Return (X, Y) of the center of cell containing provided text 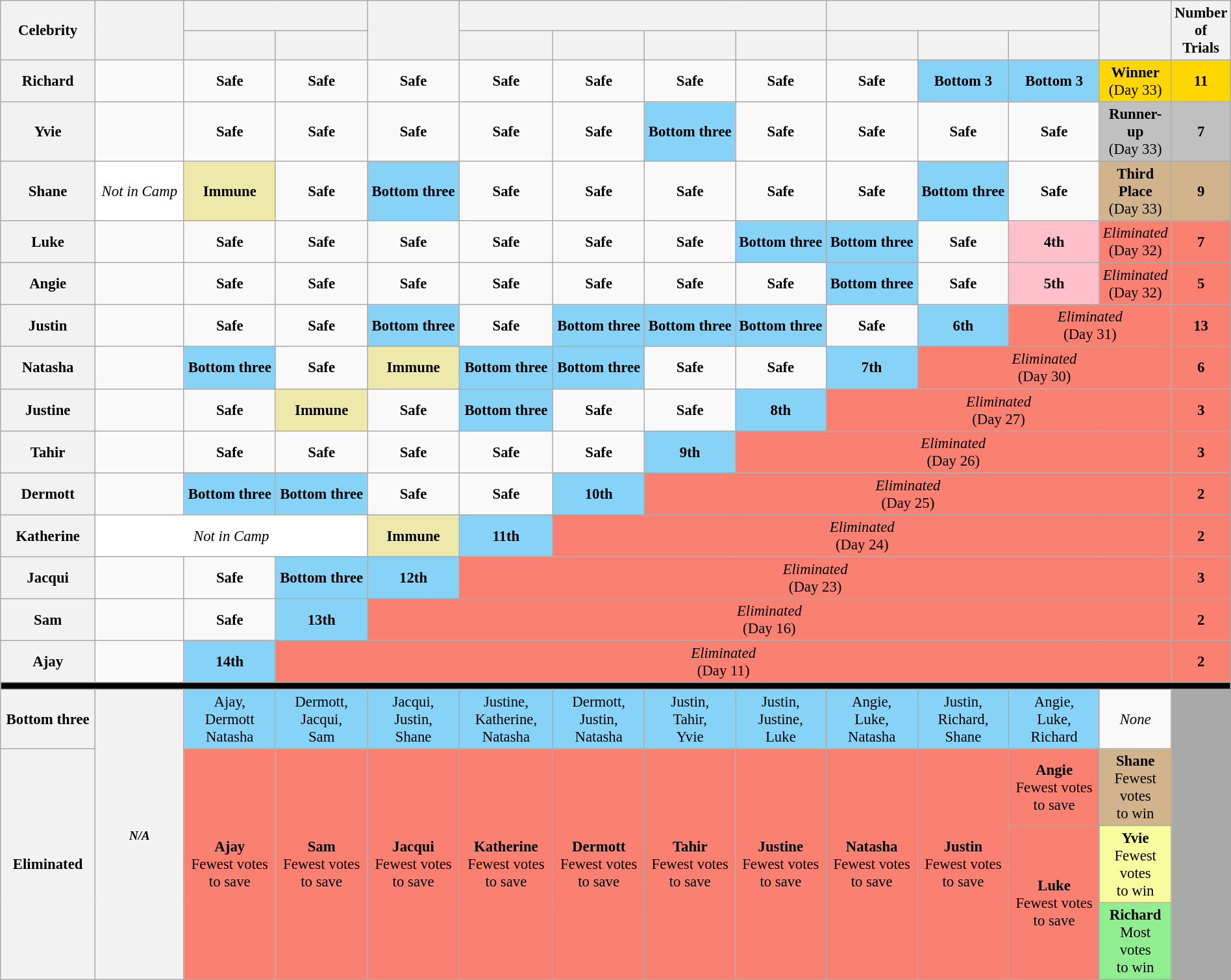
12th (413, 578)
4th (1054, 242)
10th (599, 494)
9 (1201, 192)
Eliminated(Day 26) (953, 452)
Justin (48, 326)
5 (1201, 284)
Dermott (48, 494)
Celebrity (48, 31)
Angie,Luke,Richard (1054, 719)
Eliminated(Day 11) (723, 661)
Katherine (48, 535)
Eliminated(Day 31) (1090, 326)
Justin,Richard,Shane (964, 719)
Angie (48, 284)
11 (1201, 82)
NatashaFewest votes to save (871, 864)
Justine (48, 410)
13 (1201, 326)
SamFewest votes to save (321, 864)
Shane (48, 192)
Eliminated(Day 25) (908, 494)
TahirFewest votes to save (690, 864)
N/A (140, 834)
DermottFewest votes to save (599, 864)
Ajay,DermottNatasha (230, 719)
5th (1054, 284)
Runner-up(Day 33) (1135, 132)
Third Place(Day 33) (1135, 192)
Number of Trials (1201, 31)
Richard (48, 82)
8th (781, 410)
6th (964, 326)
7th (871, 368)
9th (690, 452)
Justin,Justine,Luke (781, 719)
13th (321, 620)
Jacqui,Justin,Shane (413, 719)
JustinFewest votes to save (964, 864)
Justin,Tahir,Yvie (690, 719)
RichardMost votes to win (1135, 942)
11th (506, 535)
Dermott,Jacqui,Sam (321, 719)
LukeFewest votes to save (1054, 903)
Eliminated(Day 23) (815, 578)
JacquiFewest votes to save (413, 864)
Tahir (48, 452)
Dermott,Justin,Natasha (599, 719)
Eliminated(Day 24) (862, 535)
Winner(Day 33) (1135, 82)
Jacqui (48, 578)
14th (230, 661)
6 (1201, 368)
Eliminated (48, 864)
None (1135, 719)
Yvie (48, 132)
Eliminated(Day 16) (769, 620)
ShaneFewest votes to win (1135, 787)
Sam (48, 620)
JustineFewest votes to save (781, 864)
Justine,Katherine,Natasha (506, 719)
AngieFewest votes to save (1054, 787)
Eliminated(Day 30) (1044, 368)
Eliminated(Day 27) (999, 410)
YvieFewest votes to win (1135, 865)
Angie,Luke,Natasha (871, 719)
KatherineFewest votes to save (506, 864)
Ajay (48, 661)
Luke (48, 242)
Natasha (48, 368)
AjayFewest votes to save (230, 864)
